Search for the cell housing the specified text and yield its (X, Y) center coordinate. 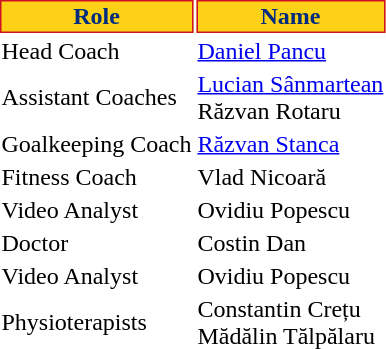
Role (96, 16)
Costin Dan (290, 243)
Name (290, 16)
Lucian Sânmartean Răzvan Rotaru (290, 98)
Head Coach (96, 51)
Doctor (96, 243)
Fitness Coach (96, 177)
Răzvan Stanca (290, 144)
Assistant Coaches (96, 98)
Goalkeeping Coach (96, 144)
Daniel Pancu (290, 51)
Vlad Nicoară (290, 177)
